Extract the [X, Y] coordinate from the center of the cell holding the provided text.  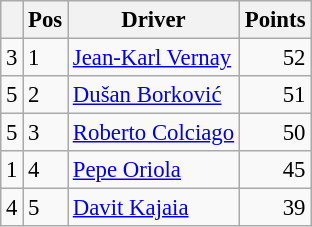
Roberto Colciago [154, 133]
51 [274, 95]
Points [274, 20]
Davit Kajaia [154, 208]
Dušan Borković [154, 95]
2 [46, 95]
50 [274, 133]
Pos [46, 20]
Driver [154, 20]
Pepe Oriola [154, 170]
52 [274, 58]
45 [274, 170]
Jean-Karl Vernay [154, 58]
39 [274, 208]
